Output the (x, y) coordinate of the center of the cell containing the given text.  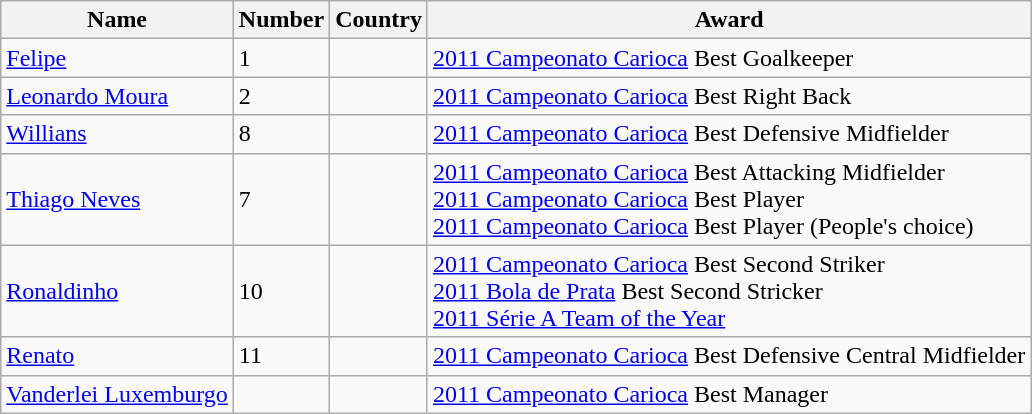
Ronaldinho (118, 291)
Award (728, 20)
2011 Campeonato Carioca Best Defensive Central Midfielder (728, 356)
2011 Campeonato Carioca Best Manager (728, 394)
10 (281, 291)
Leonardo Moura (118, 96)
Vanderlei Luxemburgo (118, 394)
1 (281, 58)
2011 Campeonato Carioca Best Goalkeeper (728, 58)
2 (281, 96)
Thiago Neves (118, 199)
Willians (118, 134)
Name (118, 20)
8 (281, 134)
Country (379, 20)
Renato (118, 356)
Felipe (118, 58)
2011 Campeonato Carioca Best Second Striker 2011 Bola de Prata Best Second Stricker 2011 Série A Team of the Year (728, 291)
11 (281, 356)
2011 Campeonato Carioca Best Attacking Midfielder 2011 Campeonato Carioca Best Player 2011 Campeonato Carioca Best Player (People's choice) (728, 199)
2011 Campeonato Carioca Best Right Back (728, 96)
7 (281, 199)
Number (281, 20)
2011 Campeonato Carioca Best Defensive Midfielder (728, 134)
